Find where the given text appears and provide that cell's center as [x, y] coordinate. 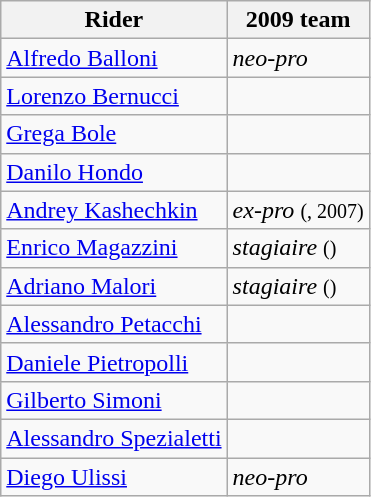
Alessandro Spezialetti [114, 438]
Grega Bole [114, 134]
Diego Ulissi [114, 477]
Alfredo Balloni [114, 58]
Alessandro Petacchi [114, 324]
Gilberto Simoni [114, 400]
Adriano Malori [114, 286]
Lorenzo Bernucci [114, 96]
Enrico Magazzini [114, 248]
Andrey Kashechkin [114, 210]
Daniele Pietropolli [114, 362]
ex-pro (, 2007) [298, 210]
Rider [114, 20]
2009 team [298, 20]
Danilo Hondo [114, 172]
